Capture the cell that displays the provided text and extract its [X, Y] central coordinate. 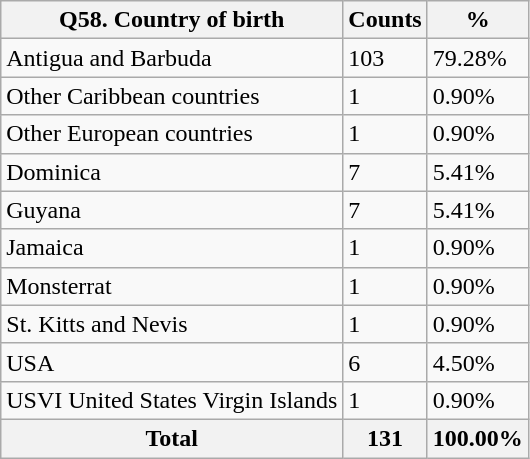
79.28% [478, 58]
Monsterrat [172, 286]
Other European countries [172, 134]
100.00% [478, 438]
USA [172, 362]
Antigua and Barbuda [172, 58]
Jamaica [172, 248]
103 [385, 58]
Counts [385, 20]
Total [172, 438]
% [478, 20]
Guyana [172, 210]
USVI United States Virgin Islands [172, 400]
Q58. Country of birth [172, 20]
4.50% [478, 362]
Dominica [172, 172]
131 [385, 438]
St. Kitts and Nevis [172, 324]
6 [385, 362]
Other Caribbean countries [172, 96]
